Capture the cell that displays the provided text and extract its (X, Y) central coordinate. 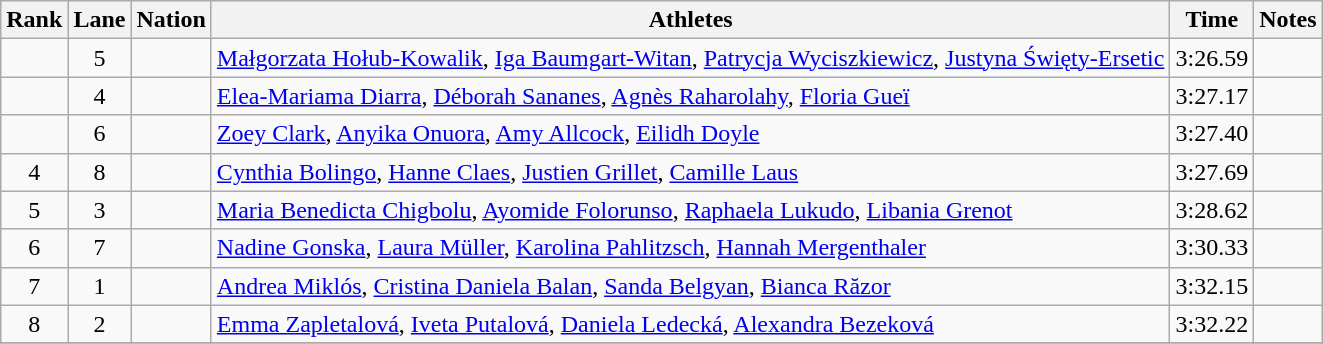
Zoey Clark, Anyika Onuora, Amy Allcock, Eilidh Doyle (690, 134)
1 (100, 286)
3:28.62 (1212, 210)
Maria Benedicta Chigbolu, Ayomide Folorunso, Raphaela Lukudo, Libania Grenot (690, 210)
Andrea Miklós, Cristina Daniela Balan, Sanda Belgyan, Bianca Răzor (690, 286)
2 (100, 324)
Cynthia Bolingo, Hanne Claes, Justien Grillet, Camille Laus (690, 172)
3 (100, 210)
3:27.17 (1212, 96)
Time (1212, 20)
3:27.69 (1212, 172)
3:32.15 (1212, 286)
Nadine Gonska, Laura Müller, Karolina Pahlitzsch, Hannah Mergenthaler (690, 248)
3:30.33 (1212, 248)
Małgorzata Hołub-Kowalik, Iga Baumgart-Witan, Patrycja Wyciszkiewicz, Justyna Święty-Ersetic (690, 58)
Nation (171, 20)
3:26.59 (1212, 58)
Lane (100, 20)
Athletes (690, 20)
Emma Zapletalová, Iveta Putalová, Daniela Ledecká, Alexandra Bezeková (690, 324)
Notes (1288, 20)
Rank (34, 20)
3:27.40 (1212, 134)
Elea-Mariama Diarra, Déborah Sananes, Agnès Raharolahy, Floria Gueï (690, 96)
3:32.22 (1212, 324)
